Return [x, y] of the center of cell containing provided text 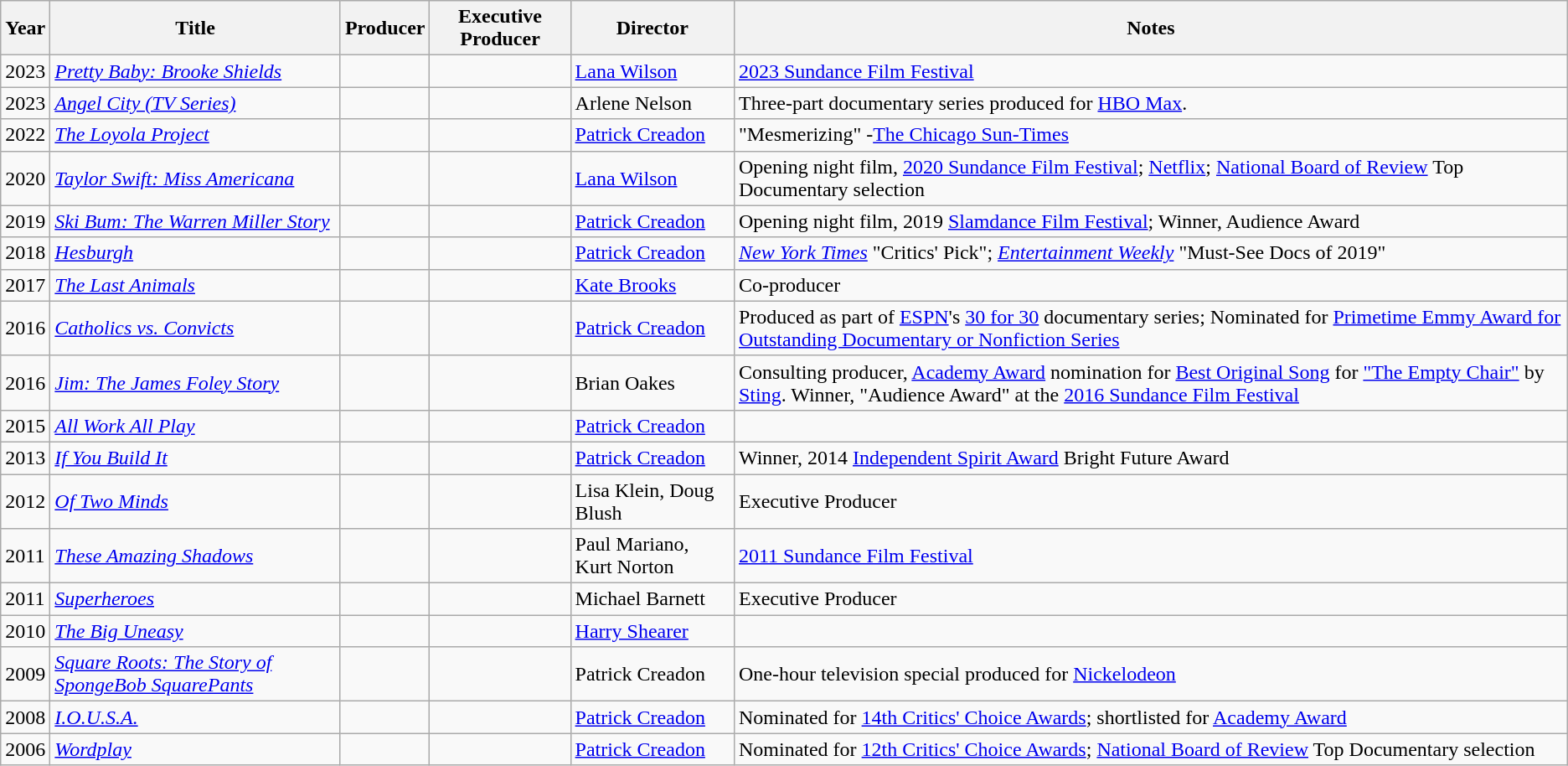
Kate Brooks [652, 285]
Angel City (TV Series) [196, 103]
"Mesmerizing" -The Chicago Sun-Times [1151, 135]
New York Times "Critics' Pick"; Entertainment Weekly "Must-See Docs of 2019" [1151, 253]
All Work All Play [196, 426]
Of Two Minds [196, 501]
2020 [25, 178]
One-hour television special produced for Nickelodeon [1151, 674]
Winner, 2014 Independent Spirit Award Bright Future Award [1151, 458]
2011 Sundance Film Festival [1151, 556]
Nominated for 12th Critics' Choice Awards; National Board of Review Top Documentary selection [1151, 749]
Catholics vs. Convicts [196, 329]
2009 [25, 674]
Year [25, 28]
Opening night film, 2019 Slamdance Film Festival; Winner, Audience Award [1151, 221]
The Big Uneasy [196, 631]
The Loyola Project [196, 135]
Taylor Swift: Miss Americana [196, 178]
Arlene Nelson [652, 103]
I.O.U.S.A. [196, 717]
Title [196, 28]
Opening night film, 2020 Sundance Film Festival; Netflix; National Board of Review Top Documentary selection [1151, 178]
Produced as part of ESPN's 30 for 30 documentary series; Nominated for Primetime Emmy Award for Outstanding Documentary or Nonfiction Series [1151, 329]
Hesburgh [196, 253]
The Last Animals [196, 285]
Three-part documentary series produced for HBO Max. [1151, 103]
Lisa Klein, Doug Blush [652, 501]
Co-producer [1151, 285]
2023 Sundance Film Festival [1151, 71]
2015 [25, 426]
Ski Bum: The Warren Miller Story [196, 221]
Michael Barnett [652, 599]
2018 [25, 253]
2022 [25, 135]
2013 [25, 458]
Wordplay [196, 749]
2008 [25, 717]
Nominated for 14th Critics' Choice Awards; shortlisted for Academy Award [1151, 717]
If You Build It [196, 458]
2012 [25, 501]
Paul Mariano, Kurt Norton [652, 556]
2019 [25, 221]
Pretty Baby: Brooke Shields [196, 71]
Director [652, 28]
Square Roots: The Story of SpongeBob SquarePants [196, 674]
2010 [25, 631]
Superheroes [196, 599]
Brian Oakes [652, 382]
Producer [385, 28]
2006 [25, 749]
Jim: The James Foley Story [196, 382]
2017 [25, 285]
Notes [1151, 28]
These Amazing Shadows [196, 556]
Harry Shearer [652, 631]
